Capture the cell that displays the provided text and extract its [X, Y] central coordinate. 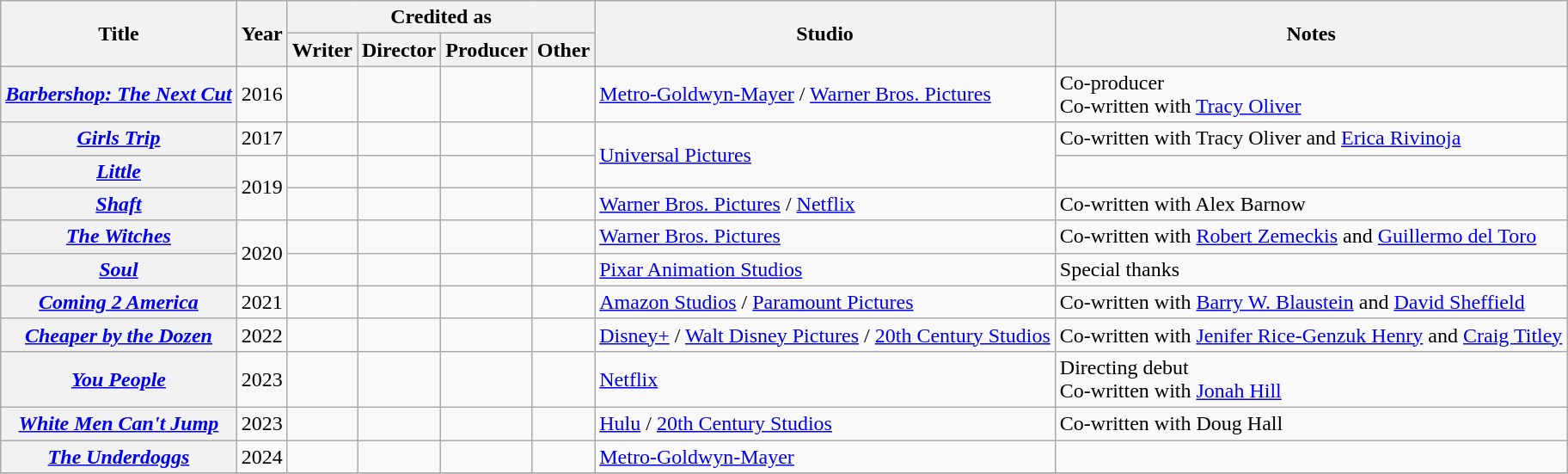
Barbershop: The Next Cut [119, 95]
2019 [261, 188]
Directing debutCo-written with Jonah Hill [1311, 379]
Metro-Goldwyn-Mayer [825, 457]
Co-written with Doug Hall [1311, 423]
Studio [825, 34]
The Underdoggs [119, 457]
Cheaper by the Dozen [119, 335]
2017 [261, 139]
Coming 2 America [119, 302]
Other [563, 50]
Netflix [825, 379]
Soul [119, 269]
Co-written with Tracy Oliver and Erica Rivinoja [1311, 139]
Shaft [119, 204]
Year [261, 34]
Warner Bros. Pictures / Netflix [825, 204]
Universal Pictures [825, 155]
2020 [261, 253]
Writer [322, 50]
Producer [487, 50]
Girls Trip [119, 139]
Credited as [440, 17]
Warner Bros. Pictures [825, 237]
Pixar Animation Studios [825, 269]
2024 [261, 457]
Title [119, 34]
Little [119, 171]
Disney+ / Walt Disney Pictures / 20th Century Studios [825, 335]
The Witches [119, 237]
Co-producerCo-written with Tracy Oliver [1311, 95]
You People [119, 379]
White Men Can't Jump [119, 423]
Hulu / 20th Century Studios [825, 423]
Co-written with Robert Zemeckis and Guillermo del Toro [1311, 237]
Special thanks [1311, 269]
Co-written with Jenifer Rice-Genzuk Henry and Craig Titley [1311, 335]
Metro-Goldwyn-Mayer / Warner Bros. Pictures [825, 95]
Co-written with Alex Barnow [1311, 204]
2016 [261, 95]
Notes [1311, 34]
Amazon Studios / Paramount Pictures [825, 302]
2021 [261, 302]
Director [399, 50]
2022 [261, 335]
Co-written with Barry W. Blaustein and David Sheffield [1311, 302]
